Return the [x, y] coordinate for the center point of the cell that contains the specified text.  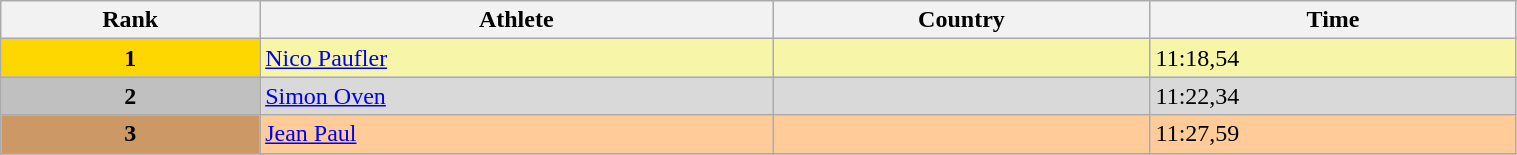
2 [130, 96]
11:27,59 [1333, 134]
Country [962, 20]
Jean Paul [516, 134]
Athlete [516, 20]
11:22,34 [1333, 96]
Rank [130, 20]
11:18,54 [1333, 58]
Nico Paufler [516, 58]
1 [130, 58]
Simon Oven [516, 96]
3 [130, 134]
Time [1333, 20]
